For the text-containing cell, return its midpoint in (x, y) coordinate format. 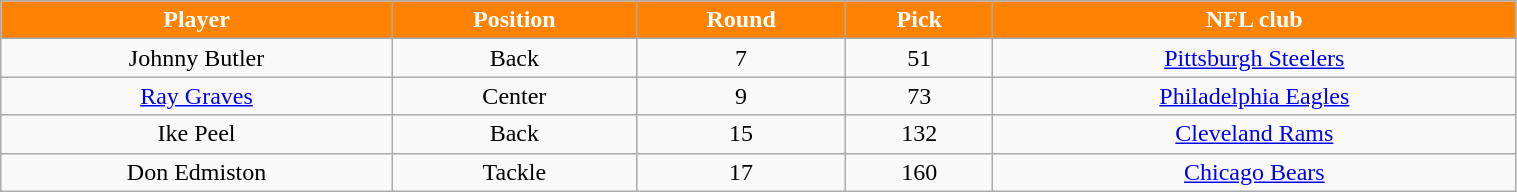
Tackle (514, 172)
132 (920, 134)
Pick (920, 20)
NFL club (1254, 20)
Ike Peel (197, 134)
Johnny Butler (197, 58)
Don Edmiston (197, 172)
15 (740, 134)
9 (740, 96)
160 (920, 172)
7 (740, 58)
Player (197, 20)
Cleveland Rams (1254, 134)
Chicago Bears (1254, 172)
Round (740, 20)
17 (740, 172)
73 (920, 96)
51 (920, 58)
Pittsburgh Steelers (1254, 58)
Ray Graves (197, 96)
Philadelphia Eagles (1254, 96)
Position (514, 20)
Center (514, 96)
